Output the [X, Y] coordinate of the center of the cell containing the given text.  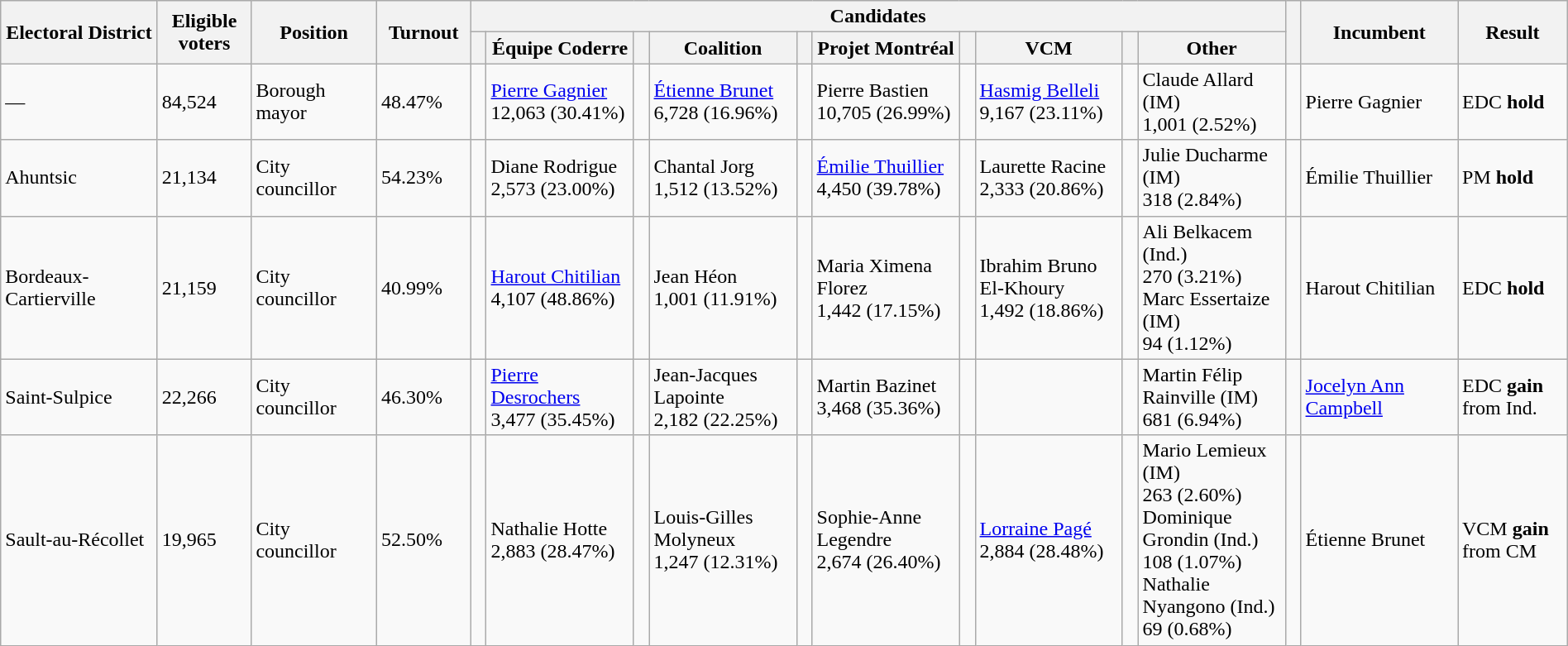
Result [1512, 32]
Coalition [723, 48]
Harout Chitilian4,107 (48.86%) [560, 288]
Eligible voters [204, 32]
Étienne Brunet [1379, 540]
Projet Montréal [886, 48]
PM hold [1512, 178]
Hasmig Belleli9,167 (23.11%) [1049, 102]
Jocelyn Ann Campbell [1379, 397]
Nathalie Hotte2,883 (28.47%) [560, 540]
Pierre Bastien10,705 (26.99%) [886, 102]
Émilie Thuillier [1379, 178]
Louis-Gilles Molyneux1,247 (12.31%) [723, 540]
Pierre Gagnier12,063 (30.41%) [560, 102]
Chantal Jorg1,512 (13.52%) [723, 178]
Julie Ducharme (IM)318 (2.84%) [1212, 178]
Position [314, 32]
— [79, 102]
Lorraine Pagé2,884 (28.48%) [1049, 540]
22,266 [204, 397]
EDC gain from Ind. [1512, 397]
Martin Félip Rainville (IM)681 (6.94%) [1212, 397]
Saint-Sulpice [79, 397]
Borough mayor [314, 102]
Maria Ximena Florez1,442 (17.15%) [886, 288]
Other [1212, 48]
Jean Héon1,001 (11.91%) [723, 288]
21,134 [204, 178]
Turnout [423, 32]
VCM gain from CM [1512, 540]
Ahuntsic [79, 178]
Incumbent [1379, 32]
40.99% [423, 288]
VCM [1049, 48]
Pierre Gagnier [1379, 102]
Ali Belkacem (Ind.)270 (3.21%)Marc Essertaize (IM)94 (1.12%) [1212, 288]
Équipe Coderre [560, 48]
Mario Lemieux (IM)263 (2.60%)Dominique Grondin (Ind.)108 (1.07%)Nathalie Nyangono (Ind.)69 (0.68%) [1212, 540]
Claude Allard (IM)1,001 (2.52%) [1212, 102]
Harout Chitilian [1379, 288]
Electoral District [79, 32]
46.30% [423, 397]
19,965 [204, 540]
Laurette Racine2,333 (20.86%) [1049, 178]
54.23% [423, 178]
84,524 [204, 102]
Étienne Brunet6,728 (16.96%) [723, 102]
21,159 [204, 288]
Ibrahim Bruno El-Khoury1,492 (18.86%) [1049, 288]
Jean-Jacques Lapointe2,182 (22.25%) [723, 397]
Émilie Thuillier4,450 (39.78%) [886, 178]
Pierre Desrochers3,477 (35.45%) [560, 397]
52.50% [423, 540]
Sophie-Anne Legendre2,674 (26.40%) [886, 540]
Bordeaux-Cartierville [79, 288]
Diane Rodrigue2,573 (23.00%) [560, 178]
Candidates [878, 17]
Sault-au-Récollet [79, 540]
48.47% [423, 102]
Martin Bazinet3,468 (35.36%) [886, 397]
